Return [x, y] of the center of cell containing provided text 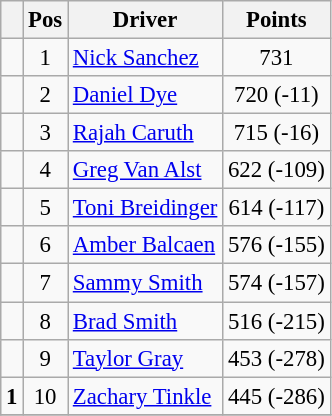
Amber Balcaen [146, 245]
Nick Sanchez [146, 58]
576 (-155) [276, 245]
10 [46, 396]
731 [276, 58]
Rajah Caruth [146, 133]
8 [46, 321]
Daniel Dye [146, 95]
Toni Breidinger [146, 208]
Sammy Smith [146, 283]
Pos [46, 20]
720 (-11) [276, 95]
453 (-278) [276, 358]
Driver [146, 20]
Brad Smith [146, 321]
574 (-157) [276, 283]
2 [46, 95]
Points [276, 20]
516 (-215) [276, 321]
4 [46, 170]
445 (-286) [276, 396]
614 (-117) [276, 208]
7 [46, 283]
Zachary Tinkle [146, 396]
3 [46, 133]
9 [46, 358]
715 (-16) [276, 133]
Taylor Gray [146, 358]
622 (-109) [276, 170]
5 [46, 208]
6 [46, 245]
Greg Van Alst [146, 170]
